Extract the (x, y) coordinate from the center of the cell holding the provided text.  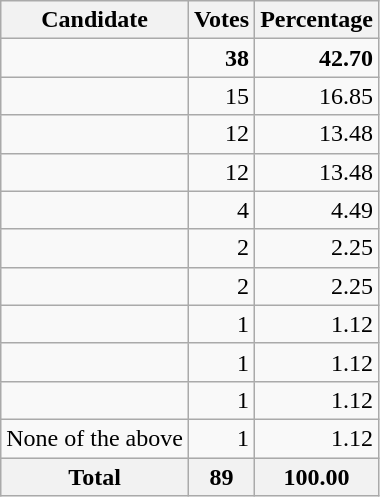
4 (221, 210)
42.70 (317, 58)
Total (95, 477)
Percentage (317, 20)
4.49 (317, 210)
100.00 (317, 477)
None of the above (95, 438)
Candidate (95, 20)
Votes (221, 20)
89 (221, 477)
38 (221, 58)
15 (221, 96)
16.85 (317, 96)
